Determine the [x, y] coordinate at the center of the cell enclosing the given text.  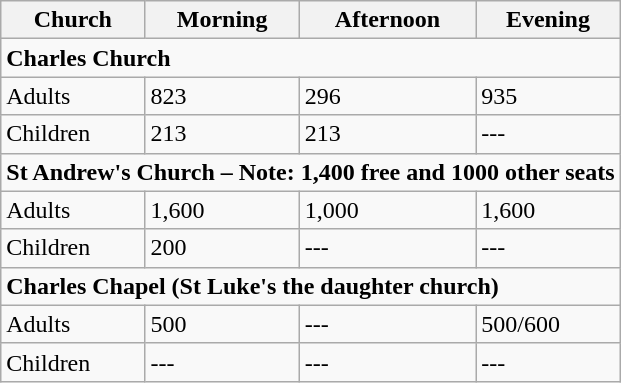
Charles Church [310, 58]
935 [548, 96]
Church [73, 20]
Charles Chapel (St Luke's the daughter church) [310, 286]
200 [222, 248]
1,000 [388, 210]
Afternoon [388, 20]
823 [222, 96]
500 [222, 324]
296 [388, 96]
500/600 [548, 324]
Morning [222, 20]
St Andrew's Church – Note: 1,400 free and 1000 other seats [310, 172]
Evening [548, 20]
